Extract the (X, Y) coordinate from the center of the cell holding the provided text.  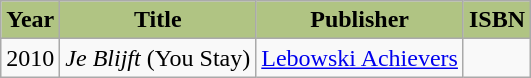
2010 (30, 58)
Lebowski Achievers (360, 58)
Title (158, 20)
ISBN (496, 20)
Publisher (360, 20)
Je Blijft (You Stay) (158, 58)
Year (30, 20)
